Extract the (X, Y) coordinate from the center of the cell holding the provided text.  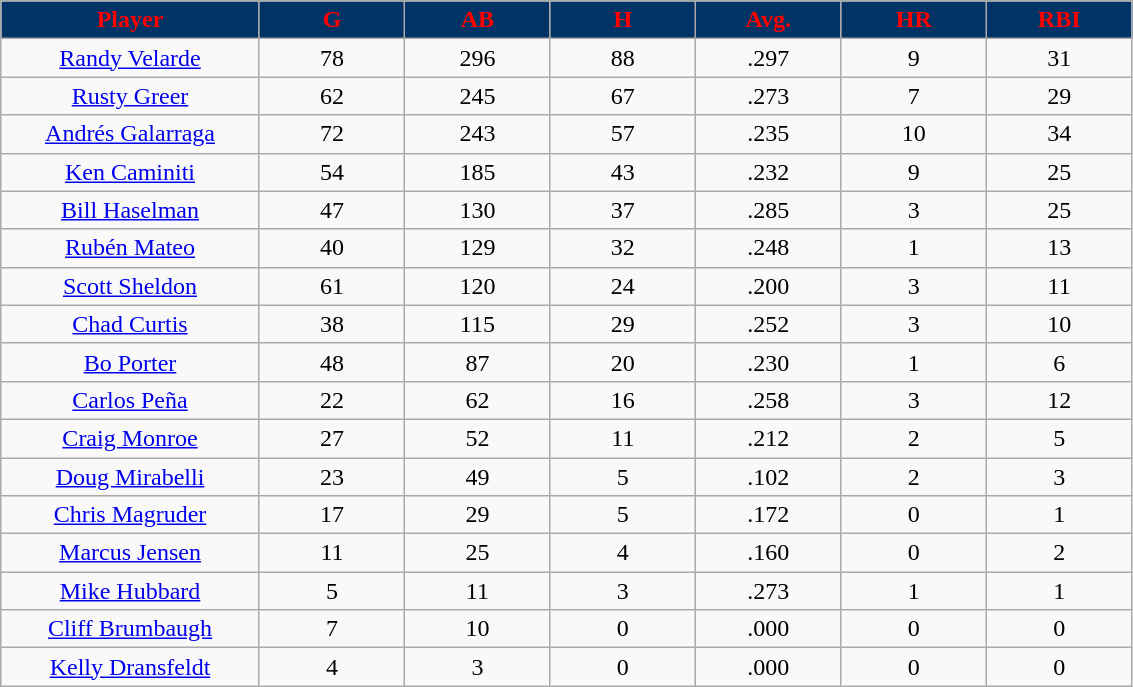
20 (622, 362)
Cliff Brumbaugh (130, 629)
16 (622, 400)
120 (478, 286)
37 (622, 210)
115 (478, 324)
40 (332, 248)
Scott Sheldon (130, 286)
6 (1058, 362)
Mike Hubbard (130, 591)
47 (332, 210)
Player (130, 20)
AB (478, 20)
.297 (768, 58)
.200 (768, 286)
12 (1058, 400)
.232 (768, 172)
49 (478, 477)
Bo Porter (130, 362)
Rubén Mateo (130, 248)
296 (478, 58)
.172 (768, 515)
185 (478, 172)
H (622, 20)
Avg. (768, 20)
88 (622, 58)
.235 (768, 134)
Rusty Greer (130, 96)
.252 (768, 324)
43 (622, 172)
22 (332, 400)
.285 (768, 210)
245 (478, 96)
23 (332, 477)
Marcus Jensen (130, 553)
78 (332, 58)
72 (332, 134)
Chris Magruder (130, 515)
Ken Caminiti (130, 172)
RBI (1058, 20)
Doug Mirabelli (130, 477)
130 (478, 210)
.102 (768, 477)
Carlos Peña (130, 400)
67 (622, 96)
Chad Curtis (130, 324)
52 (478, 438)
17 (332, 515)
G (332, 20)
13 (1058, 248)
38 (332, 324)
48 (332, 362)
Andrés Galarraga (130, 134)
.230 (768, 362)
129 (478, 248)
54 (332, 172)
.258 (768, 400)
Kelly Dransfeldt (130, 667)
32 (622, 248)
.212 (768, 438)
243 (478, 134)
.160 (768, 553)
27 (332, 438)
61 (332, 286)
31 (1058, 58)
Randy Velarde (130, 58)
24 (622, 286)
87 (478, 362)
.248 (768, 248)
Craig Monroe (130, 438)
34 (1058, 134)
HR (914, 20)
57 (622, 134)
Bill Haselman (130, 210)
